Determine the (X, Y) coordinate at the center of the cell enclosing the given text.  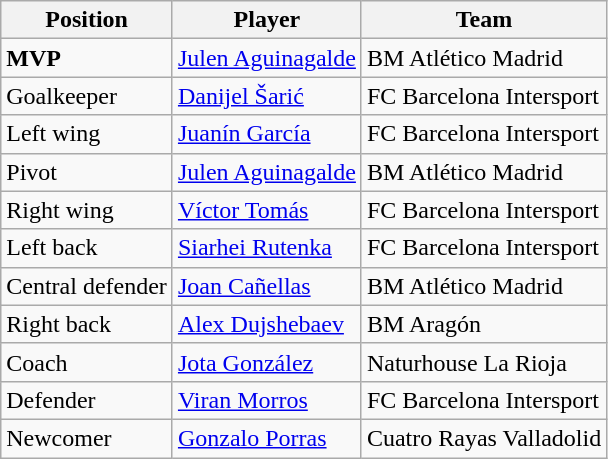
Position (87, 20)
Viran Morros (266, 400)
Coach (87, 362)
Player (266, 20)
BM Aragón (484, 324)
Right back (87, 324)
Víctor Tomás (266, 210)
Central defender (87, 286)
Cuatro Rayas Valladolid (484, 438)
Pivot (87, 172)
Right wing (87, 210)
Left back (87, 248)
Joan Cañellas (266, 286)
Alex Dujshebaev (266, 324)
Newcomer (87, 438)
Naturhouse La Rioja (484, 362)
Danijel Šarić (266, 96)
Defender (87, 400)
MVP (87, 58)
Siarhei Rutenka (266, 248)
Left wing (87, 134)
Juanín García (266, 134)
Goalkeeper (87, 96)
Team (484, 20)
Jota González (266, 362)
Gonzalo Porras (266, 438)
